Extract the (x, y) coordinate from the center of the cell holding the provided text.  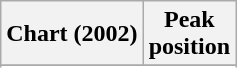
Peakposition (189, 34)
Chart (2002) (72, 34)
